From the cell containing the given text, extract its center point as [x, y] coordinate. 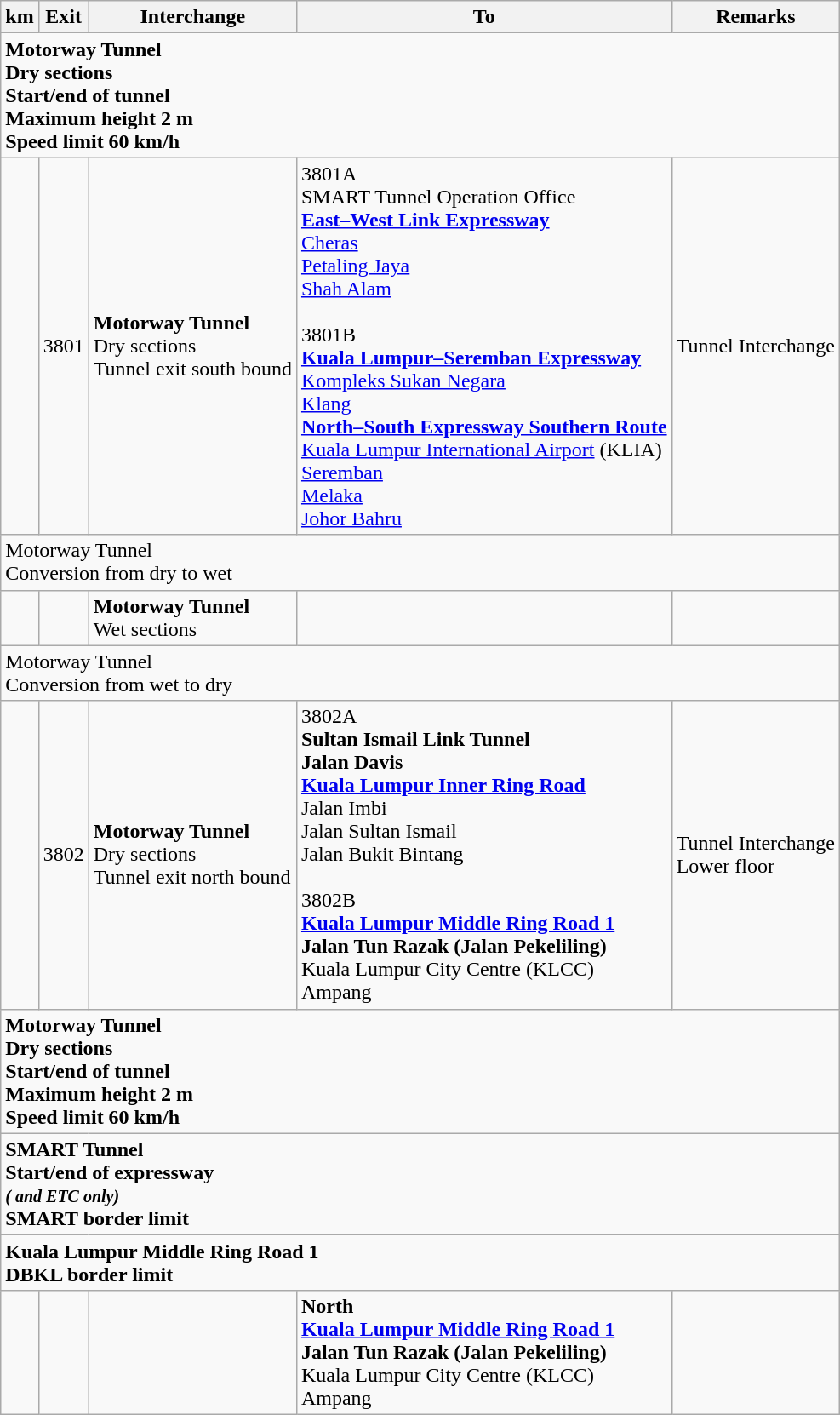
Motorway TunnelConversion from wet to dry [420, 673]
NorthKuala Lumpur Middle Ring Road 1Jalan Tun Razak (Jalan Pekeliling)Kuala Lumpur City Centre (KLCC)Ampang [483, 1352]
To [483, 17]
Kuala Lumpur Middle Ring Road 1DBKL border limit [420, 1262]
Motorway TunnelConversion from dry to wet [420, 562]
SMART TunnelStart/end of expressway( and ETC only)SMART border limit [420, 1183]
3802 [63, 855]
Tunnel InterchangeLower floor [756, 855]
km [20, 17]
3801 [63, 346]
Exit [63, 17]
Tunnel Interchange [756, 346]
Interchange [192, 17]
Motorway TunnelDry sectionsTunnel exit south bound [192, 346]
Motorway TunnelDry sectionsTunnel exit north bound [192, 855]
Motorway TunnelWet sections [192, 618]
Remarks [756, 17]
